Scan for the cell matching the given text and deliver its [X, Y] coordinate at center. 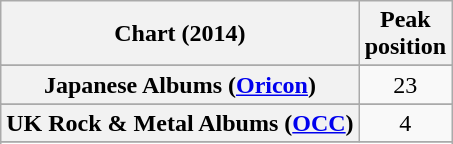
UK Rock & Metal Albums (OCC) [180, 123]
Peakposition [405, 34]
Chart (2014) [180, 34]
23 [405, 85]
4 [405, 123]
Japanese Albums (Oricon) [180, 85]
